Search for the cell housing the specified text and yield its (x, y) center coordinate. 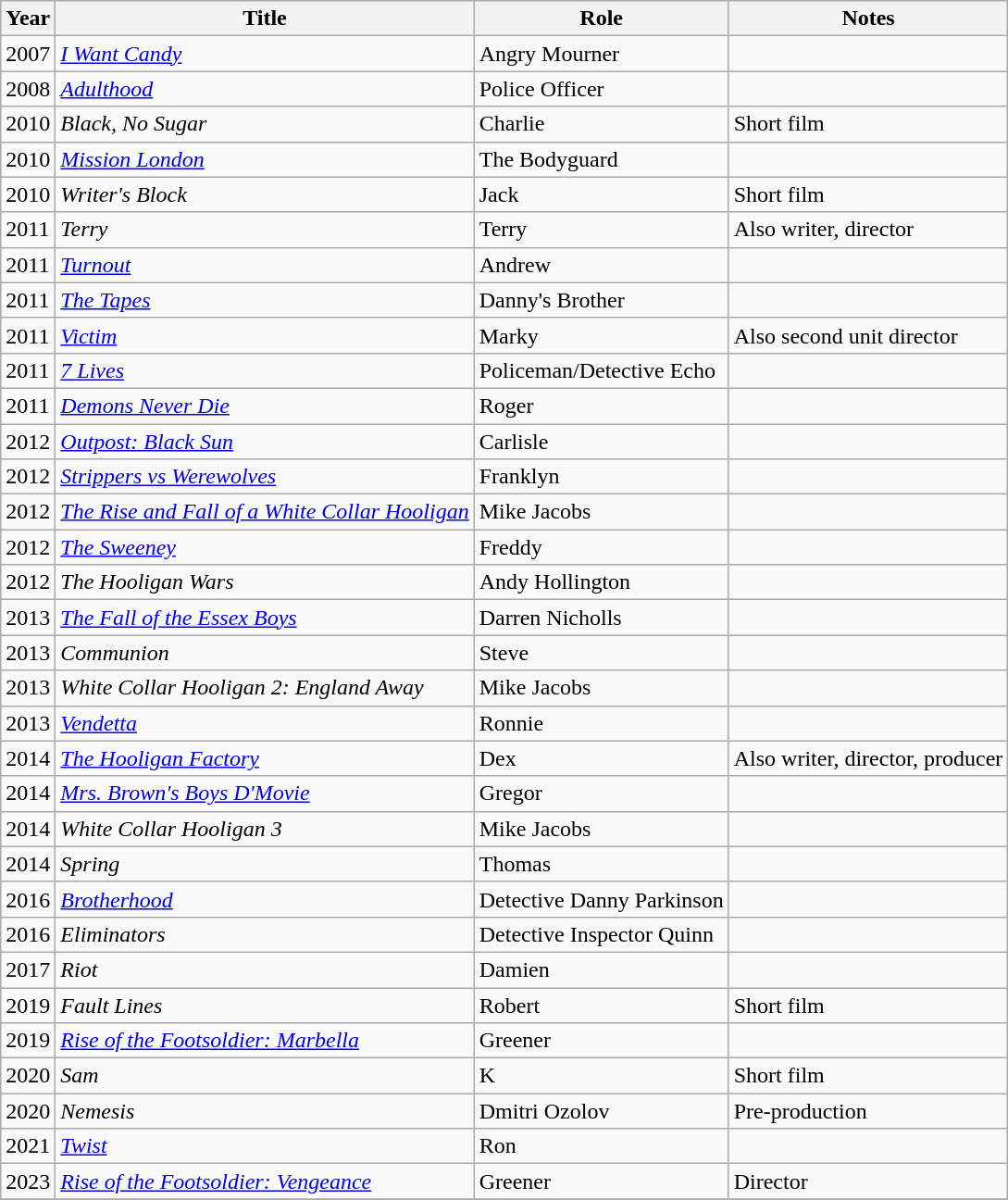
Twist (265, 1146)
Dex (602, 758)
K (602, 1076)
Charlie (602, 124)
Director (868, 1181)
Black, No Sugar (265, 124)
Writer's Block (265, 194)
Mrs. Brown's Boys D'Movie (265, 794)
Vendetta (265, 723)
2017 (28, 969)
Riot (265, 969)
Gregor (602, 794)
Mission London (265, 159)
2008 (28, 89)
7 Lives (265, 370)
Policeman/Detective Echo (602, 370)
Sam (265, 1076)
Angry Mourner (602, 54)
Victim (265, 335)
Title (265, 19)
Also writer, director, producer (868, 758)
2023 (28, 1181)
Franklyn (602, 477)
The Hooligan Wars (265, 582)
Notes (868, 19)
Roger (602, 406)
Pre-production (868, 1111)
Ron (602, 1146)
2021 (28, 1146)
The Hooligan Factory (265, 758)
I Want Candy (265, 54)
Detective Inspector Quinn (602, 934)
Carlisle (602, 442)
Robert (602, 1005)
Outpost: Black Sun (265, 442)
Brotherhood (265, 899)
The Sweeney (265, 547)
Rise of the Footsoldier: Vengeance (265, 1181)
White Collar Hooligan 2: England Away (265, 688)
Jack (602, 194)
The Tapes (265, 300)
Communion (265, 653)
Role (602, 19)
Andrew (602, 265)
Spring (265, 864)
The Bodyguard (602, 159)
Rise of the Footsoldier: Marbella (265, 1041)
2007 (28, 54)
Ronnie (602, 723)
Police Officer (602, 89)
Damien (602, 969)
Darren Nicholls (602, 618)
Dmitri Ozolov (602, 1111)
Demons Never Die (265, 406)
Thomas (602, 864)
Adulthood (265, 89)
Steve (602, 653)
Nemesis (265, 1111)
Turnout (265, 265)
The Fall of the Essex Boys (265, 618)
The Rise and Fall of a White Collar Hooligan (265, 512)
Danny's Brother (602, 300)
Freddy (602, 547)
Year (28, 19)
Strippers vs Werewolves (265, 477)
White Collar Hooligan 3 (265, 829)
Marky (602, 335)
Also second unit director (868, 335)
Andy Hollington (602, 582)
Detective Danny Parkinson (602, 899)
Eliminators (265, 934)
Also writer, director (868, 230)
Fault Lines (265, 1005)
